Scan for the cell matching the given text and deliver its (X, Y) coordinate at center. 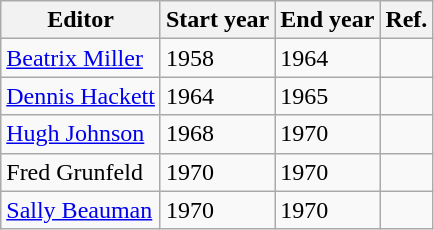
End year (328, 20)
Sally Beauman (81, 210)
Beatrix Miller (81, 58)
Ref. (406, 20)
Dennis Hackett (81, 96)
Editor (81, 20)
1965 (328, 96)
1958 (217, 58)
Hugh Johnson (81, 134)
1968 (217, 134)
Fred Grunfeld (81, 172)
Start year (217, 20)
